Pinpoint the cell where the given text exists, returning its [X, Y] midpoint coordinate. 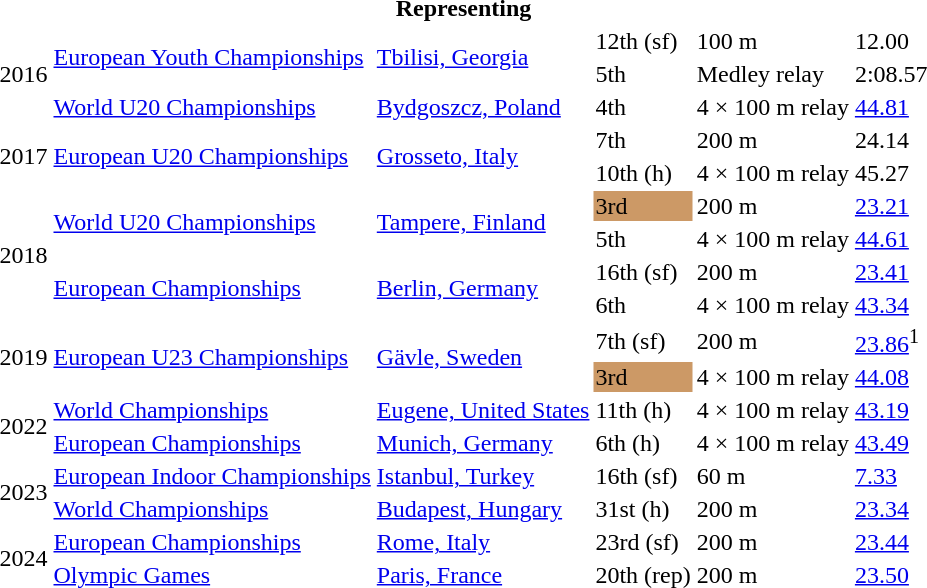
12th (sf) [643, 41]
4th [643, 107]
Tampere, Finland [483, 222]
European Indoor Championships [212, 476]
100 m [772, 41]
Bydgoszcz, Poland [483, 107]
Gävle, Sweden [483, 358]
10th (h) [643, 173]
Munich, Germany [483, 443]
6th [643, 305]
6th (h) [643, 443]
European Youth Championships [212, 58]
23rd (sf) [643, 542]
Tbilisi, Georgia [483, 58]
Eugene, United States [483, 410]
60 m [772, 476]
Rome, Italy [483, 542]
Berlin, Germany [483, 288]
Medley relay [772, 74]
Istanbul, Turkey [483, 476]
European U23 Championships [212, 358]
Budapest, Hungary [483, 509]
European U20 Championships [212, 156]
7th (sf) [643, 341]
11th (h) [643, 410]
7th [643, 140]
Grosseto, Italy [483, 156]
31st (h) [643, 509]
